For the text-containing cell, return its midpoint in (x, y) coordinate format. 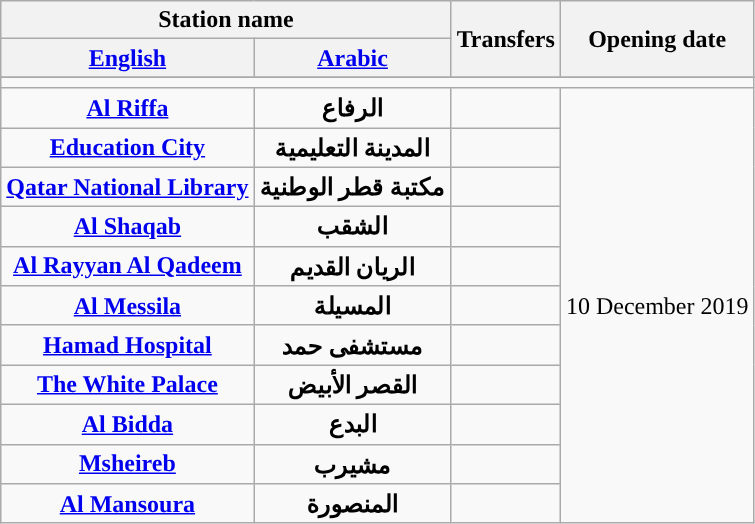
المدينة التعليمية (352, 148)
Opening date (657, 39)
Al Mansoura (128, 504)
مستشفى حمد (352, 345)
Msheireb (128, 464)
Al Riffa (128, 108)
المسيلة (352, 306)
The White Palace (128, 385)
English (128, 58)
المنصورة (352, 504)
Arabic (352, 58)
Transfers (506, 39)
Qatar National Library (128, 187)
البدع (352, 424)
Al Rayyan Al Qadeem (128, 266)
Al Shaqab (128, 227)
الريان القديم (352, 266)
القصر الأبيض (352, 385)
Education City (128, 148)
الرفاع (352, 108)
Al Messila (128, 306)
Hamad Hospital (128, 345)
مشيرب (352, 464)
Al Bidda (128, 424)
10 December 2019 (657, 306)
مكتبة قطر الوطنية (352, 187)
Station name (226, 20)
الشقب (352, 227)
